Scan for the cell matching the given text and deliver its [x, y] coordinate at center. 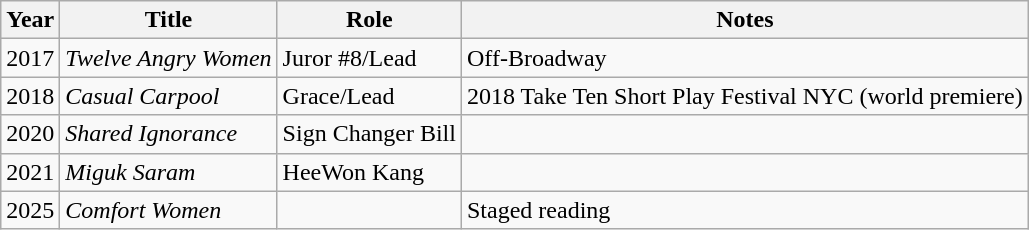
Year [30, 20]
Twelve Angry Women [168, 58]
Shared Ignorance [168, 134]
Notes [744, 20]
HeeWon Kang [369, 172]
Casual Carpool [168, 96]
Role [369, 20]
Staged reading [744, 210]
Juror #8/Lead [369, 58]
2018 Take Ten Short Play Festival NYC (world premiere) [744, 96]
2025 [30, 210]
Comfort Women [168, 210]
2020 [30, 134]
Title [168, 20]
2021 [30, 172]
2017 [30, 58]
2018 [30, 96]
Grace/Lead [369, 96]
Miguk Saram [168, 172]
Sign Changer Bill [369, 134]
Off-Broadway [744, 58]
